Return [X, Y] of the center of cell containing provided text 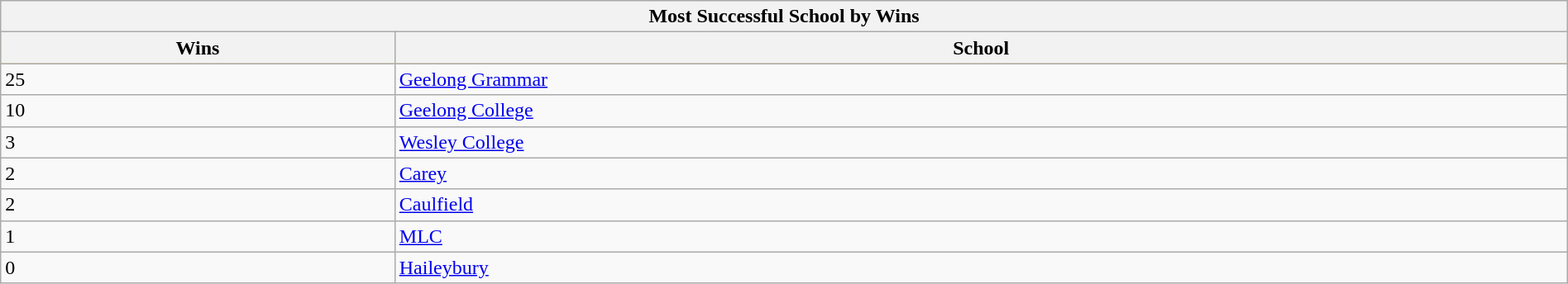
0 [198, 267]
3 [198, 142]
1 [198, 236]
25 [198, 79]
MLC [981, 236]
School [981, 48]
Caulfield [981, 205]
Haileybury [981, 267]
Geelong College [981, 111]
Wins [198, 48]
10 [198, 111]
Wesley College [981, 142]
Most Successful School by Wins [784, 17]
Geelong Grammar [981, 79]
Carey [981, 173]
